For the text-containing cell, return its midpoint in [x, y] coordinate format. 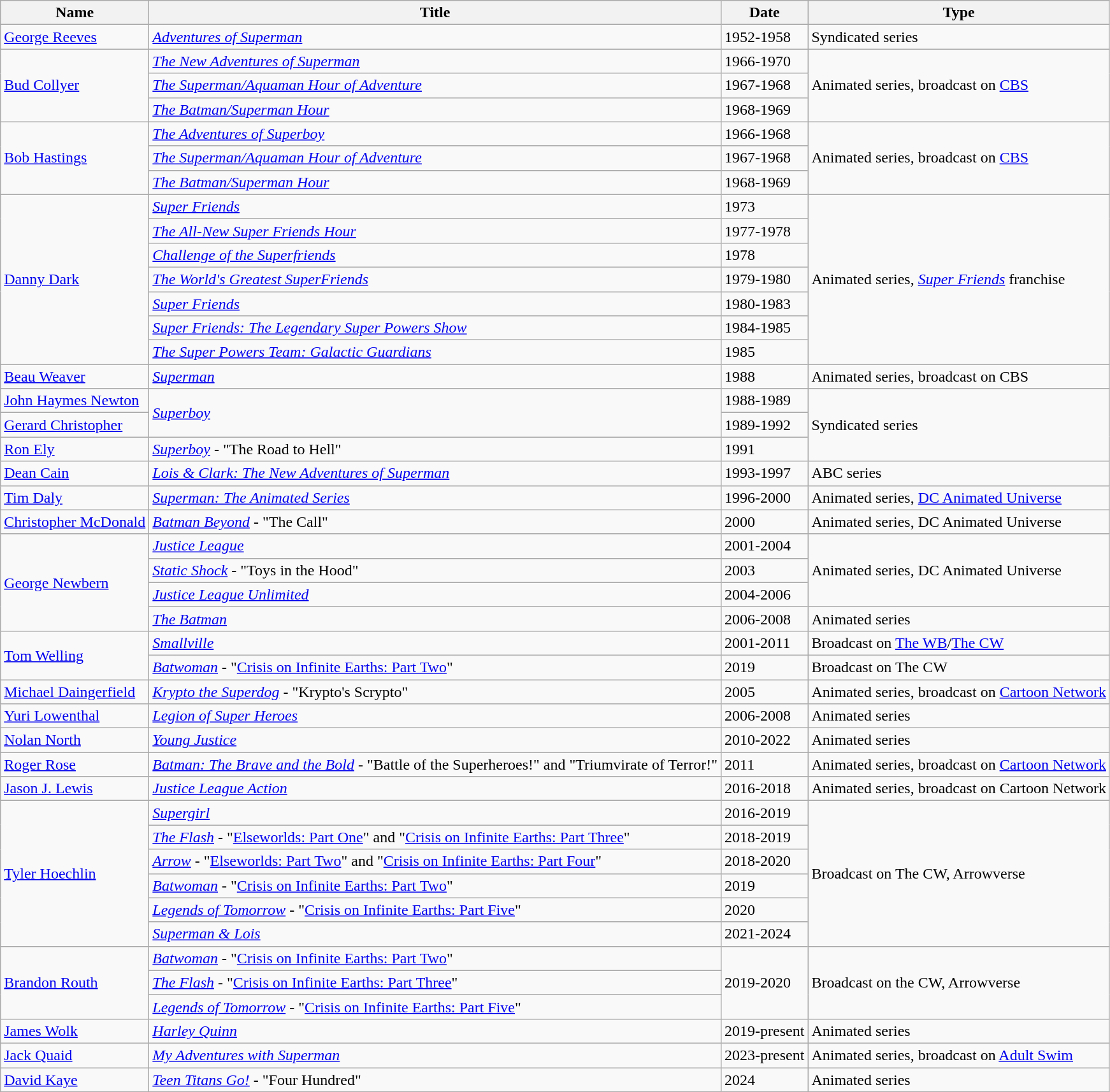
2018-2020 [764, 861]
1966-1968 [764, 134]
The World's Greatest SuperFriends [435, 279]
Nolan North [75, 740]
Bud Collyer [75, 85]
Animated series, Super Friends franchise [959, 279]
Superboy - "The Road to Hell" [435, 449]
James Wolk [75, 1031]
Justice League Action [435, 789]
1985 [764, 352]
1988 [764, 377]
Broadcast on The WB/The CW [959, 643]
Justice League Unlimited [435, 594]
2001-2011 [764, 643]
Animated series, broadcast on Adult Swim [959, 1055]
Tim Daly [75, 498]
Gerard Christopher [75, 425]
John Haymes Newton [75, 401]
2001-2004 [764, 546]
Young Justice [435, 740]
Brandon Routh [75, 982]
2020 [764, 910]
2000 [764, 522]
2019-present [764, 1031]
Static Shock - "Toys in the Hood" [435, 570]
2016-2018 [764, 789]
Beau Weaver [75, 377]
2018-2019 [764, 837]
1978 [764, 255]
Lois & Clark: The New Adventures of Superman [435, 473]
2011 [764, 765]
ABC series [959, 473]
George Reeves [75, 37]
Batman: The Brave and the Bold - "Battle of the Superheroes!" and "Triumvirate of Terror!" [435, 765]
Superman & Lois [435, 934]
Superman: The Animated Series [435, 498]
1966-1970 [764, 61]
Adventures of Superman [435, 37]
Roger Rose [75, 765]
Name [75, 13]
Super Friends: The Legendary Super Powers Show [435, 328]
George Newbern [75, 582]
2024 [764, 1080]
2023-present [764, 1055]
1996-2000 [764, 498]
Type [959, 13]
Krypto the Superdog - "Krypto's Scrypto" [435, 691]
2016-2019 [764, 813]
2004-2006 [764, 594]
Jack Quaid [75, 1055]
Broadcast on The CW [959, 667]
Challenge of the Superfriends [435, 255]
Bob Hastings [75, 158]
The Super Powers Team: Galactic Guardians [435, 352]
Legion of Super Heroes [435, 716]
2010-2022 [764, 740]
1973 [764, 206]
Title [435, 13]
The New Adventures of Superman [435, 61]
1952-1958 [764, 37]
Justice League [435, 546]
The Adventures of Superboy [435, 134]
Jason J. Lewis [75, 789]
1979-1980 [764, 279]
Arrow - "Elseworlds: Part Two" and "Crisis on Infinite Earths: Part Four" [435, 861]
2005 [764, 691]
1984-1985 [764, 328]
Michael Daingerfield [75, 691]
Yuri Lowenthal [75, 716]
Date [764, 13]
1988-1989 [764, 401]
Dean Cain [75, 473]
1989-1992 [764, 425]
Tyler Hoechlin [75, 873]
Teen Titans Go! - "Four Hundred" [435, 1080]
The All-New Super Friends Hour [435, 231]
2003 [764, 570]
Broadcast on The CW, Arrowverse [959, 873]
Broadcast on the CW, Arrowverse [959, 982]
Harley Quinn [435, 1031]
2019-2020 [764, 982]
The Batman [435, 619]
My Adventures with Superman [435, 1055]
Ron Ely [75, 449]
Superman [435, 377]
Smallville [435, 643]
1977-1978 [764, 231]
Batman Beyond - "The Call" [435, 522]
1980-1983 [764, 304]
1991 [764, 449]
Christopher McDonald [75, 522]
Supergirl [435, 813]
Danny Dark [75, 279]
David Kaye [75, 1080]
1993-1997 [764, 473]
Tom Welling [75, 655]
The Flash - "Elseworlds: Part One" and "Crisis on Infinite Earths: Part Three" [435, 837]
The Flash - "Crisis on Infinite Earths: Part Three" [435, 982]
Superboy [435, 413]
2021-2024 [764, 934]
